Scan for the cell matching the given text and deliver its (x, y) coordinate at center. 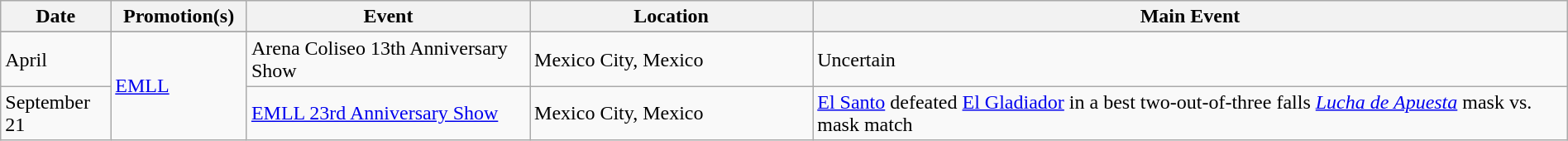
Uncertain (1191, 60)
Arena Coliseo 13th Anniversary Show (388, 60)
EMLL (179, 86)
El Santo defeated El Gladiador in a best two-out-of-three falls Lucha de Apuesta mask vs. mask match (1191, 113)
September 21 (56, 113)
EMLL 23rd Anniversary Show (388, 113)
Main Event (1191, 17)
Event (388, 17)
Promotion(s) (179, 17)
April (56, 60)
Location (672, 17)
Date (56, 17)
